Extract the (x, y) coordinate from the center of the cell holding the provided text.  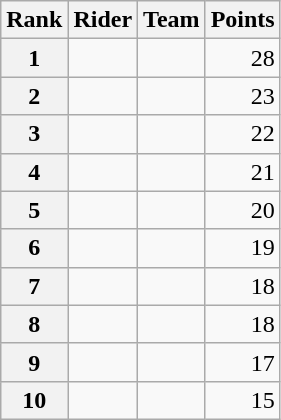
9 (34, 362)
5 (34, 210)
19 (242, 248)
23 (242, 96)
20 (242, 210)
28 (242, 58)
1 (34, 58)
17 (242, 362)
7 (34, 286)
4 (34, 172)
Points (242, 20)
3 (34, 134)
Rank (34, 20)
8 (34, 324)
10 (34, 400)
Rider (103, 20)
Team (172, 20)
2 (34, 96)
15 (242, 400)
21 (242, 172)
22 (242, 134)
6 (34, 248)
